Pinpoint the cell where the given text exists, returning its (x, y) midpoint coordinate. 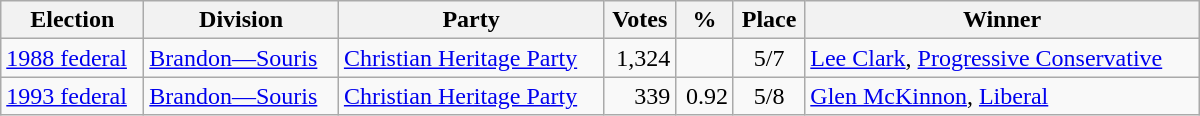
1,324 (640, 58)
0.92 (705, 96)
Glen McKinnon, Liberal (1002, 96)
Division (242, 20)
5/7 (768, 58)
5/8 (768, 96)
1993 federal (72, 96)
Votes (640, 20)
Winner (1002, 20)
339 (640, 96)
Election (72, 20)
Party (470, 20)
Lee Clark, Progressive Conservative (1002, 58)
% (705, 20)
Place (768, 20)
1988 federal (72, 58)
